Detect which cell encompasses the target text, then output its (X, Y) center coordinate. 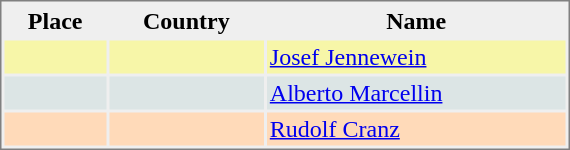
Country (186, 20)
Josef Jennewein (416, 56)
Place (54, 20)
Rudolf Cranz (416, 128)
Alberto Marcellin (416, 92)
Name (416, 20)
